Locate the cell with the specified text and output its (x, y) center coordinate. 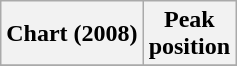
Chart (2008) (72, 34)
Peakposition (189, 34)
